Capture the cell that displays the provided text and extract its (X, Y) central coordinate. 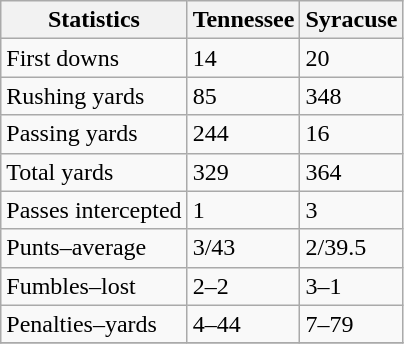
3 (352, 210)
Penalties–yards (94, 324)
Tennessee (244, 20)
348 (352, 96)
2/39.5 (352, 248)
364 (352, 172)
Passes intercepted (94, 210)
4–44 (244, 324)
7–79 (352, 324)
Total yards (94, 172)
329 (244, 172)
First downs (94, 58)
Fumbles–lost (94, 286)
Syracuse (352, 20)
3–1 (352, 286)
16 (352, 134)
244 (244, 134)
85 (244, 96)
20 (352, 58)
Punts–average (94, 248)
Statistics (94, 20)
Rushing yards (94, 96)
3/43 (244, 248)
14 (244, 58)
2–2 (244, 286)
1 (244, 210)
Passing yards (94, 134)
